Pinpoint the cell where the given text exists, returning its (x, y) midpoint coordinate. 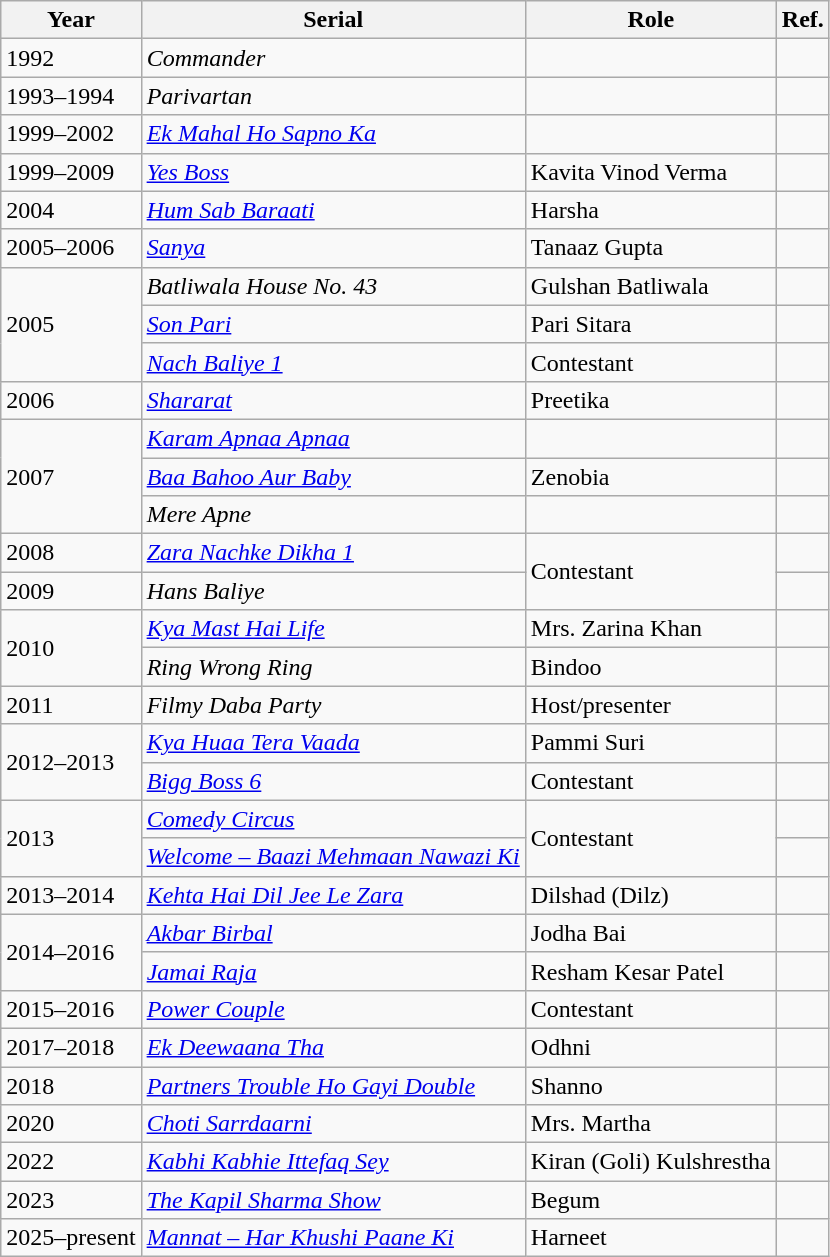
Host/presenter (650, 705)
Commander (333, 58)
Mannat – Har Khushi Paane Ki (333, 1238)
Batliwala House No. 43 (333, 286)
Jodha Bai (650, 933)
Bigg Boss 6 (333, 781)
2005 (71, 324)
Ref. (802, 20)
1993–1994 (71, 96)
2011 (71, 705)
Akbar Birbal (333, 933)
Mrs. Zarina Khan (650, 629)
Harsha (650, 210)
Ring Wrong Ring (333, 667)
Baa Bahoo Aur Baby (333, 477)
Son Pari (333, 324)
Choti Sarrdaarni (333, 1124)
2013–2014 (71, 895)
2004 (71, 210)
Resham Kesar Patel (650, 971)
Kabhi Kabhie Ittefaq Sey (333, 1162)
Mrs. Martha (650, 1124)
Comedy Circus (333, 819)
2009 (71, 591)
Dilshad (Dilz) (650, 895)
Jamai Raja (333, 971)
Power Couple (333, 1009)
Pammi Suri (650, 743)
2017–2018 (71, 1047)
Hans Baliye (333, 591)
1992 (71, 58)
Nach Baliye 1 (333, 362)
Karam Apnaa Apnaa (333, 438)
Yes Boss (333, 172)
Shararat (333, 400)
Zara Nachke Dikha 1 (333, 553)
Odhni (650, 1047)
Kya Mast Hai Life (333, 629)
2022 (71, 1162)
Kehta Hai Dil Jee Le Zara (333, 895)
Mere Apne (333, 515)
Bindoo (650, 667)
Partners Trouble Ho Gayi Double (333, 1085)
2005–2006 (71, 248)
Shanno (650, 1085)
2010 (71, 648)
Gulshan Batliwala (650, 286)
Harneet (650, 1238)
Kavita Vinod Verma (650, 172)
Role (650, 20)
2025–present (71, 1238)
Filmy Daba Party (333, 705)
2007 (71, 476)
2006 (71, 400)
Pari Sitara (650, 324)
2012–2013 (71, 762)
1999–2009 (71, 172)
2020 (71, 1124)
Sanya (333, 248)
2008 (71, 553)
Kya Huaa Tera Vaada (333, 743)
1999–2002 (71, 134)
Serial (333, 20)
2013 (71, 838)
Ek Deewaana Tha (333, 1047)
Welcome – Baazi Mehmaan Nawazi Ki (333, 857)
2015–2016 (71, 1009)
The Kapil Sharma Show (333, 1200)
Tanaaz Gupta (650, 248)
Year (71, 20)
Preetika (650, 400)
Hum Sab Baraati (333, 210)
2014–2016 (71, 952)
Zenobia (650, 477)
Ek Mahal Ho Sapno Ka (333, 134)
Kiran (Goli) Kulshrestha (650, 1162)
2023 (71, 1200)
Begum (650, 1200)
Parivartan (333, 96)
2018 (71, 1085)
